Return the (x, y) coordinate for the center point of the cell that contains the specified text.  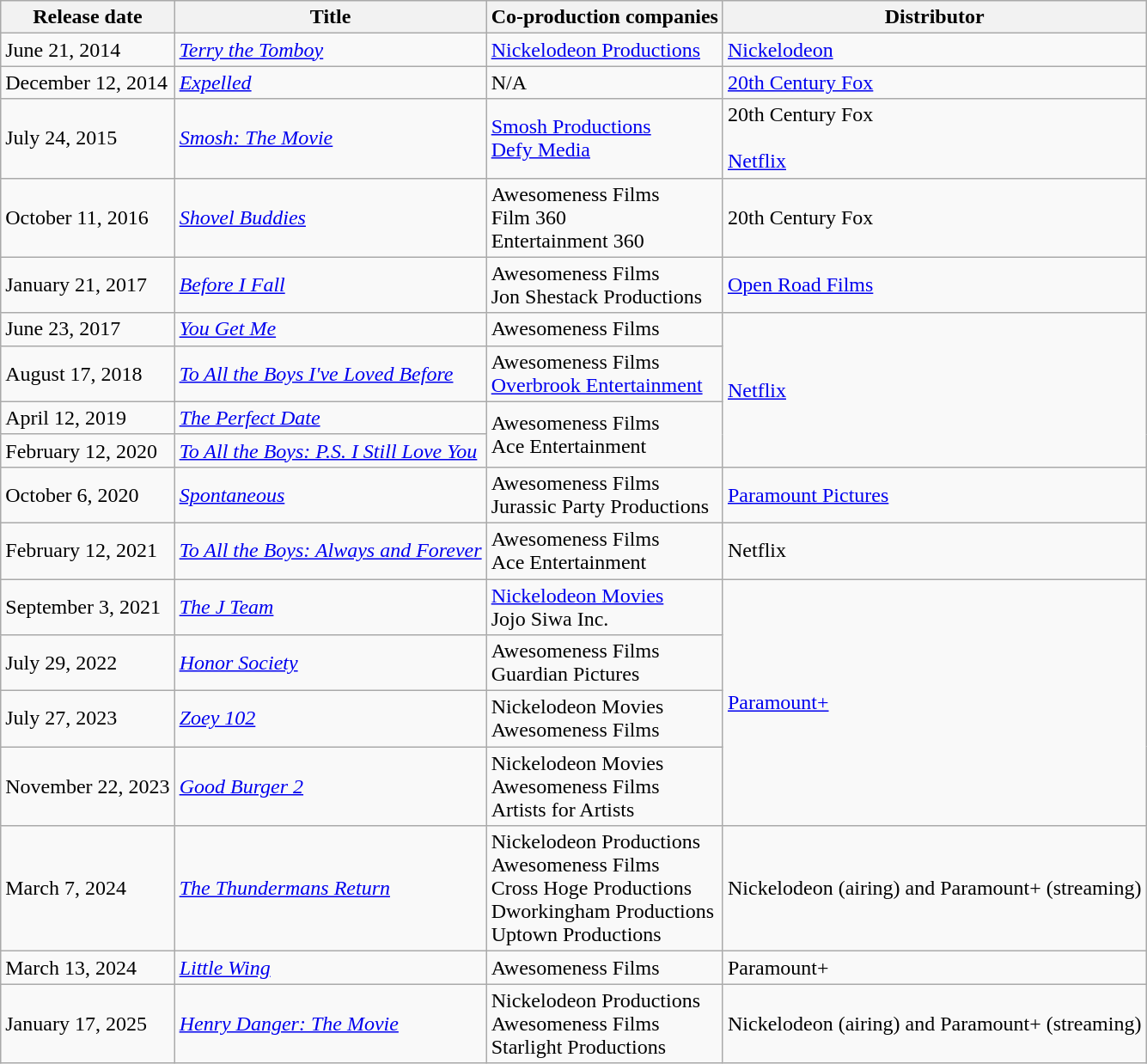
July 27, 2023 (88, 719)
April 12, 2019 (88, 418)
You Get Me (330, 329)
Terry the Tomboy (330, 50)
Henry Danger: The Movie (330, 1024)
Awesomeness FilmsFilm 360Entertainment 360 (605, 217)
Smosh: The Movie (330, 138)
N/A (605, 83)
Before I Fall (330, 285)
To All the Boys: Always and Forever (330, 550)
August 17, 2018 (88, 373)
September 3, 2021 (88, 607)
Nickelodeon MoviesAwesomeness Films (605, 719)
Title (330, 17)
Awesomeness FilmsOverbrook Entertainment (605, 373)
Zoey 102 (330, 719)
November 22, 2023 (88, 786)
The J Team (330, 607)
Nickelodeon ProductionsAwesomeness FilmsCross Hoge ProductionsDworkingham ProductionsUptown Productions (605, 889)
Nickelodeon MoviesAwesomeness FilmsArtists for Artists (605, 786)
February 12, 2021 (88, 550)
Smosh ProductionsDefy Media (605, 138)
Good Burger 2 (330, 786)
Distributor (934, 17)
October 11, 2016 (88, 217)
Nickelodeon MoviesJojo Siwa Inc. (605, 607)
Release date (88, 17)
October 6, 2020 (88, 495)
July 29, 2022 (88, 663)
February 12, 2020 (88, 450)
March 7, 2024 (88, 889)
Co-production companies (605, 17)
January 21, 2017 (88, 285)
Paramount Pictures (934, 495)
December 12, 2014 (88, 83)
The Perfect Date (330, 418)
Nickelodeon ProductionsAwesomeness FilmsStarlight Productions (605, 1024)
March 13, 2024 (88, 968)
January 17, 2025 (88, 1024)
June 21, 2014 (88, 50)
To All the Boys I've Loved Before (330, 373)
Expelled (330, 83)
Spontaneous (330, 495)
Awesomeness FilmsGuardian Pictures (605, 663)
June 23, 2017 (88, 329)
Awesomeness FilmsJon Shestack Productions (605, 285)
Nickelodeon (934, 50)
Nickelodeon Productions (605, 50)
Little Wing (330, 968)
20th Century FoxNetflix (934, 138)
July 24, 2015 (88, 138)
Honor Society (330, 663)
The Thundermans Return (330, 889)
Awesomeness FilmsJurassic Party Productions (605, 495)
To All the Boys: P.S. I Still Love You (330, 450)
Shovel Buddies (330, 217)
Open Road Films (934, 285)
